Scan for the cell matching the given text and deliver its [x, y] coordinate at center. 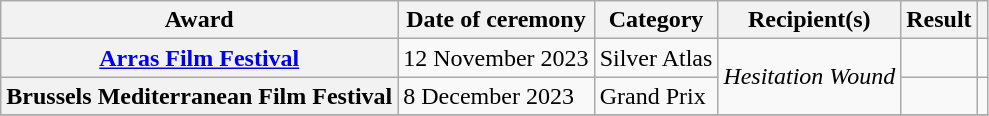
Grand Prix [656, 96]
Hesitation Wound [810, 77]
Date of ceremony [496, 20]
Award [200, 20]
Recipient(s) [810, 20]
12 November 2023 [496, 58]
Silver Atlas [656, 58]
Category [656, 20]
Brussels Mediterranean Film Festival [200, 96]
Arras Film Festival [200, 58]
8 December 2023 [496, 96]
Result [939, 20]
